Scan for the cell matching the given text and deliver its (X, Y) coordinate at center. 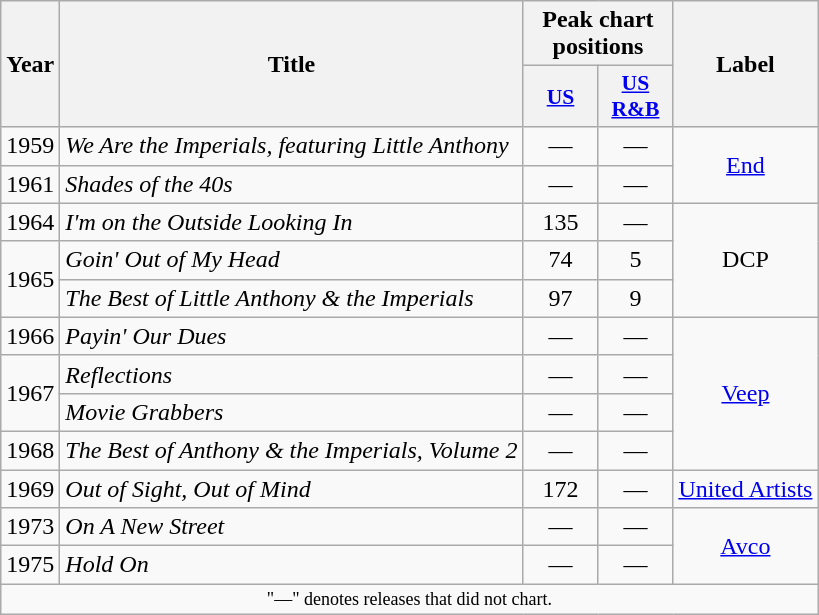
74 (560, 260)
Veep (746, 393)
Out of Sight, Out of Mind (292, 489)
Reflections (292, 374)
9 (636, 298)
The Best of Anthony & the Imperials, Volume 2 (292, 450)
Goin' Out of My Head (292, 260)
Movie Grabbers (292, 412)
1965 (30, 279)
172 (560, 489)
135 (560, 222)
1975 (30, 565)
1969 (30, 489)
1966 (30, 336)
Avco (746, 546)
DCP (746, 260)
Hold On (292, 565)
Peak chart positions (598, 34)
Shades of the 40s (292, 184)
1964 (30, 222)
We Are the Imperials, featuring Little Anthony (292, 146)
Title (292, 64)
1961 (30, 184)
Label (746, 64)
The Best of Little Anthony & the Imperials (292, 298)
97 (560, 298)
US R&B (636, 96)
1973 (30, 527)
1959 (30, 146)
5 (636, 260)
On A New Street (292, 527)
I'm on the Outside Looking In (292, 222)
Year (30, 64)
End (746, 165)
"—" denotes releases that did not chart. (410, 600)
US (560, 96)
1967 (30, 393)
1968 (30, 450)
United Artists (746, 489)
Payin' Our Dues (292, 336)
